Find where the given text appears and provide that cell's center as (X, Y) coordinate. 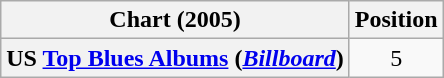
5 (396, 58)
US Top Blues Albums (Billboard) (176, 58)
Chart (2005) (176, 20)
Position (396, 20)
